Find where the given text appears and provide that cell's center as (x, y) coordinate. 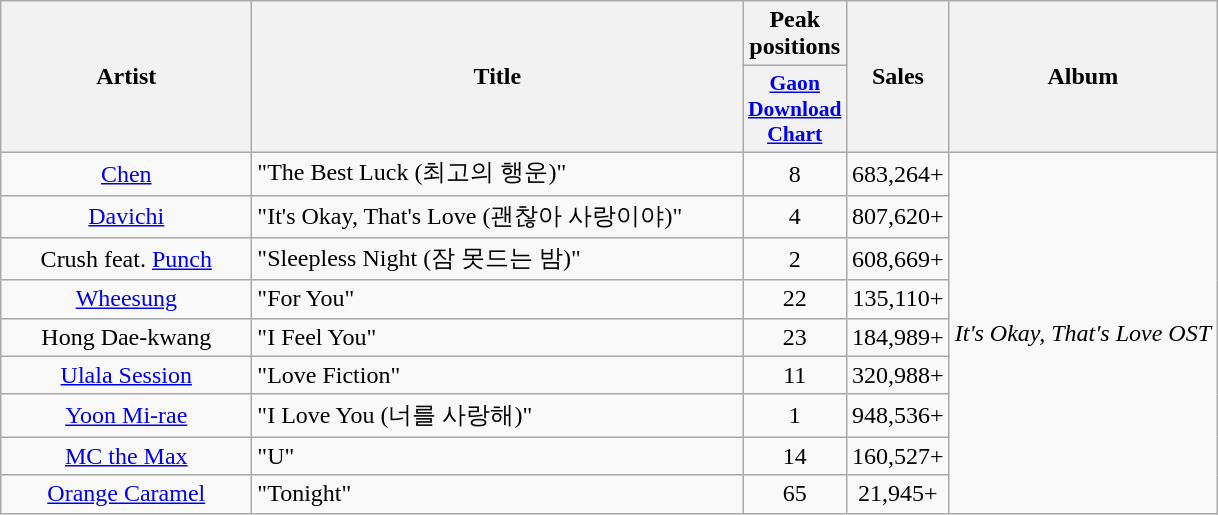
65 (795, 494)
8 (795, 174)
Davichi (126, 216)
22 (795, 299)
MC the Max (126, 456)
"The Best Luck (최고의 행운)" (498, 174)
"It's Okay, That's Love (괜찮아 사랑이야)" (498, 216)
23 (795, 337)
21,945+ (898, 494)
"U" (498, 456)
"I Love You (너를 사랑해)" (498, 416)
Orange Caramel (126, 494)
Crush feat. Punch (126, 260)
1 (795, 416)
Peak positions (795, 34)
14 (795, 456)
Album (1082, 77)
"I Feel You" (498, 337)
11 (795, 375)
Gaon Download Chart (795, 110)
Sales (898, 77)
4 (795, 216)
Hong Dae-kwang (126, 337)
It's Okay, That's Love OST (1082, 332)
Chen (126, 174)
"Love Fiction" (498, 375)
Yoon Mi-rae (126, 416)
184,989+ (898, 337)
2 (795, 260)
135,110+ (898, 299)
320,988+ (898, 375)
"Tonight" (498, 494)
948,536+ (898, 416)
160,527+ (898, 456)
608,669+ (898, 260)
"For You" (498, 299)
"Sleepless Night (잠 못드는 밤)" (498, 260)
Title (498, 77)
683,264+ (898, 174)
Wheesung (126, 299)
Artist (126, 77)
807,620+ (898, 216)
Ulala Session (126, 375)
